Pinpoint the cell where the given text exists, returning its (X, Y) midpoint coordinate. 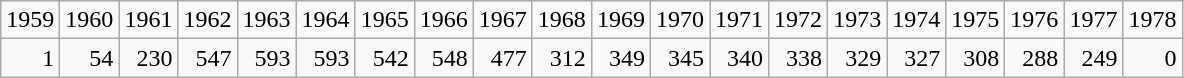
54 (90, 58)
1968 (562, 20)
329 (858, 58)
547 (208, 58)
1 (30, 58)
340 (740, 58)
1970 (680, 20)
1964 (326, 20)
230 (148, 58)
288 (1034, 58)
542 (384, 58)
312 (562, 58)
1961 (148, 20)
327 (916, 58)
1976 (1034, 20)
1959 (30, 20)
1967 (502, 20)
249 (1094, 58)
1978 (1152, 20)
308 (976, 58)
1975 (976, 20)
1963 (266, 20)
338 (798, 58)
1965 (384, 20)
1969 (620, 20)
477 (502, 58)
349 (620, 58)
1973 (858, 20)
1971 (740, 20)
1974 (916, 20)
0 (1152, 58)
1966 (444, 20)
1962 (208, 20)
548 (444, 58)
345 (680, 58)
1960 (90, 20)
1972 (798, 20)
1977 (1094, 20)
